Return the (X, Y) coordinate for the center point of the cell that contains the specified text.  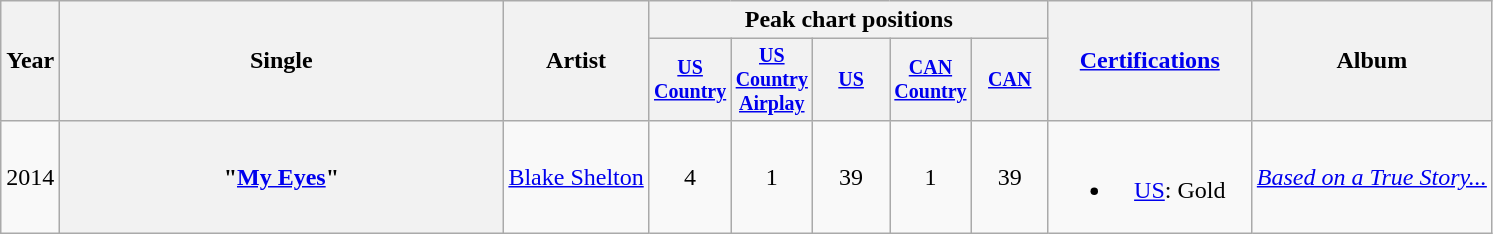
US: Gold (1150, 176)
CAN (1010, 80)
"My Eyes" (282, 176)
4 (690, 176)
Artist (576, 61)
Blake Shelton (576, 176)
Album (1372, 61)
Year (30, 61)
Peak chart positions (848, 20)
CAN Country (931, 80)
2014 (30, 176)
Based on a True Story... (1372, 176)
US Country Airplay (772, 80)
US (852, 80)
US Country (690, 80)
Certifications (1150, 61)
Single (282, 61)
